For the text-containing cell, return its midpoint in (X, Y) coordinate format. 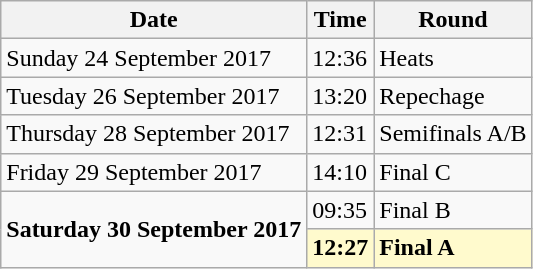
12:36 (340, 58)
09:35 (340, 210)
Saturday 30 September 2017 (154, 229)
Repechage (453, 96)
Final B (453, 210)
Thursday 28 September 2017 (154, 134)
Heats (453, 58)
Round (453, 20)
Friday 29 September 2017 (154, 172)
Time (340, 20)
Final C (453, 172)
Sunday 24 September 2017 (154, 58)
14:10 (340, 172)
Final A (453, 248)
12:31 (340, 134)
13:20 (340, 96)
Semifinals A/B (453, 134)
12:27 (340, 248)
Tuesday 26 September 2017 (154, 96)
Date (154, 20)
